Scan for the cell matching the given text and deliver its [x, y] coordinate at center. 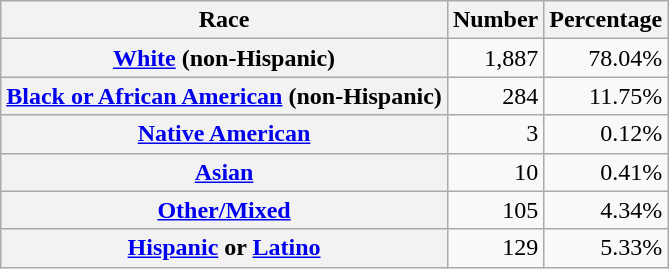
11.75% [606, 96]
105 [495, 210]
0.41% [606, 172]
Hispanic or Latino [224, 248]
0.12% [606, 134]
10 [495, 172]
Race [224, 20]
78.04% [606, 58]
284 [495, 96]
Percentage [606, 20]
4.34% [606, 210]
3 [495, 134]
Native American [224, 134]
Asian [224, 172]
White (non-Hispanic) [224, 58]
Other/Mixed [224, 210]
5.33% [606, 248]
Black or African American (non-Hispanic) [224, 96]
1,887 [495, 58]
Number [495, 20]
129 [495, 248]
